Scan for the cell matching the given text and deliver its [x, y] coordinate at center. 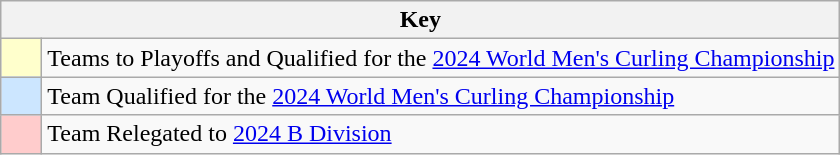
Team Qualified for the 2024 World Men's Curling Championship [441, 96]
Team Relegated to 2024 B Division [441, 134]
Teams to Playoffs and Qualified for the 2024 World Men's Curling Championship [441, 58]
Key [420, 20]
